Provide the [X, Y] coordinate of the cell's center where the given text is located.  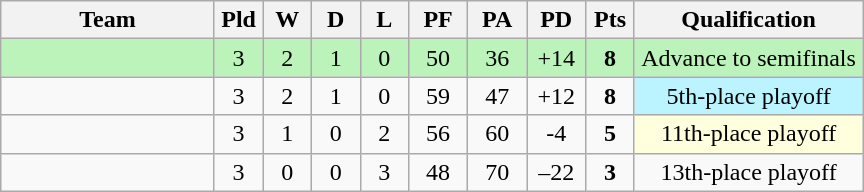
70 [498, 172]
L [384, 20]
Qualification [748, 20]
PA [498, 20]
13th-place playoff [748, 172]
56 [438, 134]
Team [108, 20]
47 [498, 96]
D [336, 20]
–22 [556, 172]
+14 [556, 58]
PD [556, 20]
5 [610, 134]
-4 [556, 134]
50 [438, 58]
5th-place playoff [748, 96]
PF [438, 20]
60 [498, 134]
36 [498, 58]
48 [438, 172]
+12 [556, 96]
W [288, 20]
11th-place playoff [748, 134]
Pld [238, 20]
Pts [610, 20]
Advance to semifinals [748, 58]
59 [438, 96]
